Provide the (x, y) coordinate of the cell's center where the given text is located.  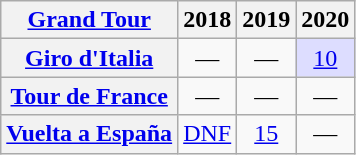
2020 (326, 20)
10 (326, 58)
Tour de France (90, 96)
15 (266, 134)
DNF (208, 134)
Grand Tour (90, 20)
2019 (266, 20)
2018 (208, 20)
Vuelta a España (90, 134)
Giro d'Italia (90, 58)
